Find where the given text appears and provide that cell's center as [X, Y] coordinate. 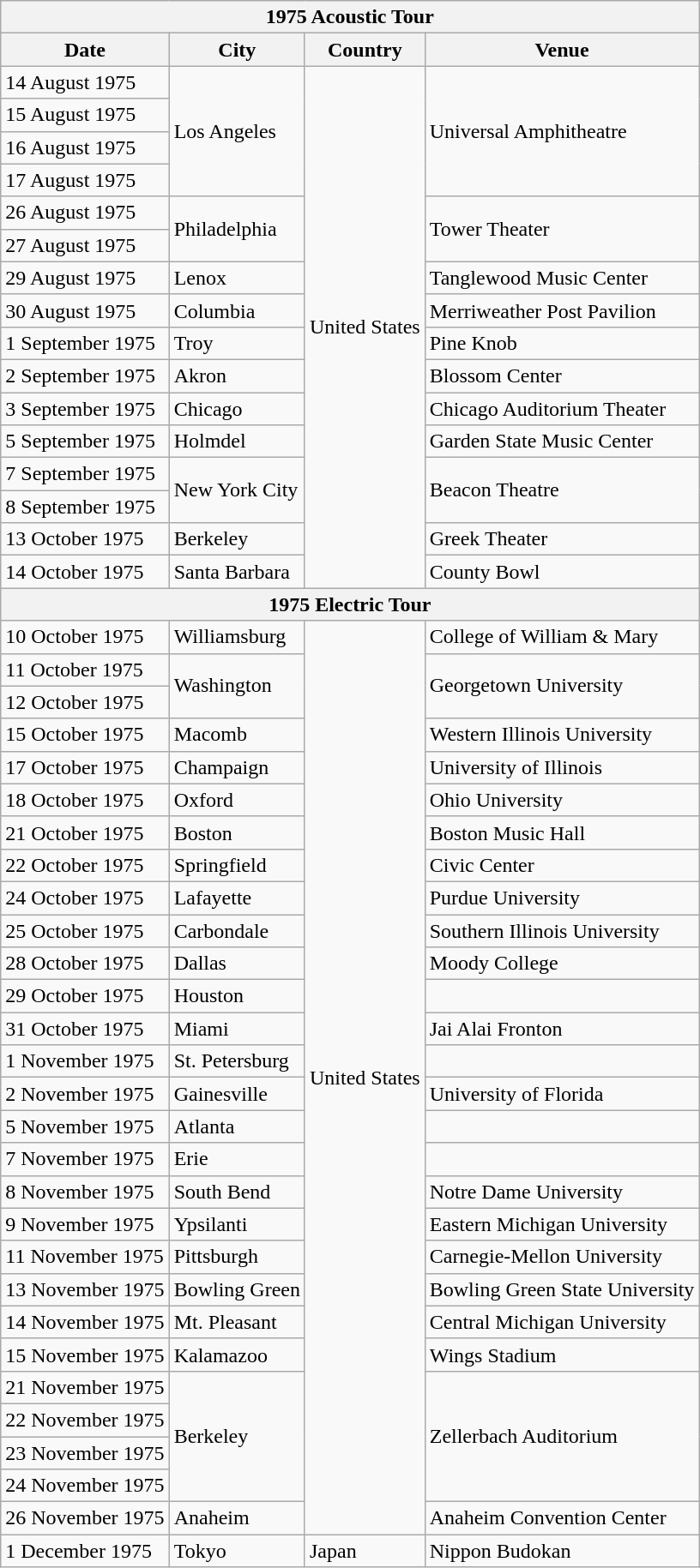
Ohio University [562, 800]
21 October 1975 [85, 832]
Beacon Theatre [562, 490]
Western Illinois University [562, 735]
Anaheim [237, 1518]
24 November 1975 [85, 1486]
8 November 1975 [85, 1192]
St. Petersburg [237, 1061]
Miami [237, 1029]
8 September 1975 [85, 507]
Kalamazoo [237, 1355]
Macomb [237, 735]
Bowling Green [237, 1289]
College of William & Mary [562, 637]
Chicago Auditorium Theater [562, 409]
1 November 1975 [85, 1061]
Troy [237, 343]
Notre Dame University [562, 1192]
Springfield [237, 865]
5 November 1975 [85, 1126]
University of Illinois [562, 767]
Pittsburgh [237, 1257]
15 October 1975 [85, 735]
Oxford [237, 800]
Carbondale [237, 930]
Moody College [562, 964]
Country [365, 50]
11 October 1975 [85, 670]
15 November 1975 [85, 1355]
Lafayette [237, 898]
2 November 1975 [85, 1094]
Gainesville [237, 1094]
Ypsilanti [237, 1224]
27 August 1975 [85, 245]
Tanglewood Music Center [562, 278]
Champaign [237, 767]
11 November 1975 [85, 1257]
Chicago [237, 409]
17 October 1975 [85, 767]
23 November 1975 [85, 1453]
16 August 1975 [85, 147]
26 November 1975 [85, 1518]
14 August 1975 [85, 82]
1975 Electric Tour [350, 604]
3 September 1975 [85, 409]
Philadelphia [237, 229]
17 August 1975 [85, 180]
Tower Theater [562, 229]
New York City [237, 490]
Boston Music Hall [562, 832]
Nippon Budokan [562, 1551]
Houston [237, 996]
Jai Alai Fronton [562, 1029]
31 October 1975 [85, 1029]
30 August 1975 [85, 310]
9 November 1975 [85, 1224]
Mt. Pleasant [237, 1322]
12 October 1975 [85, 702]
Williamsburg [237, 637]
15 August 1975 [85, 115]
7 September 1975 [85, 474]
Universal Amphitheatre [562, 131]
Erie [237, 1159]
Venue [562, 50]
Eastern Michigan University [562, 1224]
13 October 1975 [85, 539]
Bowling Green State University [562, 1289]
Carnegie-Mellon University [562, 1257]
Southern Illinois University [562, 930]
Anaheim Convention Center [562, 1518]
22 November 1975 [85, 1420]
2 September 1975 [85, 375]
Wings Stadium [562, 1355]
Lenox [237, 278]
18 October 1975 [85, 800]
24 October 1975 [85, 898]
29 October 1975 [85, 996]
University of Florida [562, 1094]
1 December 1975 [85, 1551]
22 October 1975 [85, 865]
Central Michigan University [562, 1322]
21 November 1975 [85, 1387]
1975 Acoustic Tour [350, 17]
Washington [237, 686]
10 October 1975 [85, 637]
14 October 1975 [85, 572]
County Bowl [562, 572]
25 October 1975 [85, 930]
Boston [237, 832]
Tokyo [237, 1551]
Columbia [237, 310]
1 September 1975 [85, 343]
7 November 1975 [85, 1159]
Akron [237, 375]
Zellerbach Auditorium [562, 1436]
Date [85, 50]
Atlanta [237, 1126]
Los Angeles [237, 131]
29 August 1975 [85, 278]
Japan [365, 1551]
Santa Barbara [237, 572]
Holmdel [237, 442]
Greek Theater [562, 539]
City [237, 50]
Garden State Music Center [562, 442]
Georgetown University [562, 686]
South Bend [237, 1192]
14 November 1975 [85, 1322]
Purdue University [562, 898]
Dallas [237, 964]
26 August 1975 [85, 213]
Civic Center [562, 865]
Blossom Center [562, 375]
13 November 1975 [85, 1289]
28 October 1975 [85, 964]
Merriweather Post Pavilion [562, 310]
Pine Knob [562, 343]
5 September 1975 [85, 442]
